Return the [x, y] coordinate for the center point of the cell that contains the specified text.  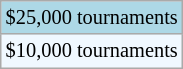
$25,000 tournaments [92, 17]
$10,000 tournaments [92, 51]
